Pinpoint the cell where the given text exists, returning its [X, Y] midpoint coordinate. 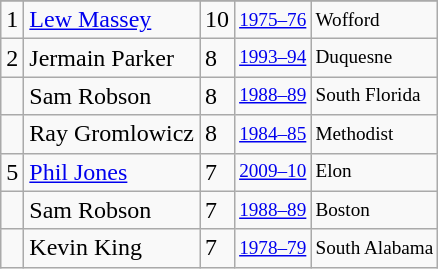
Duquesne [374, 58]
1993–94 [273, 58]
5 [12, 172]
1 [12, 20]
1978–79 [273, 248]
1984–85 [273, 134]
South Florida [374, 96]
1975–76 [273, 20]
2009–10 [273, 172]
Methodist [374, 134]
Ray Gromlowicz [112, 134]
Lew Massey [112, 20]
Wofford [374, 20]
Kevin King [112, 248]
South Alabama [374, 248]
10 [218, 20]
Jermain Parker [112, 58]
Elon [374, 172]
2 [12, 58]
Phil Jones [112, 172]
Boston [374, 210]
